Detect which cell encompasses the target text, then output its [x, y] center coordinate. 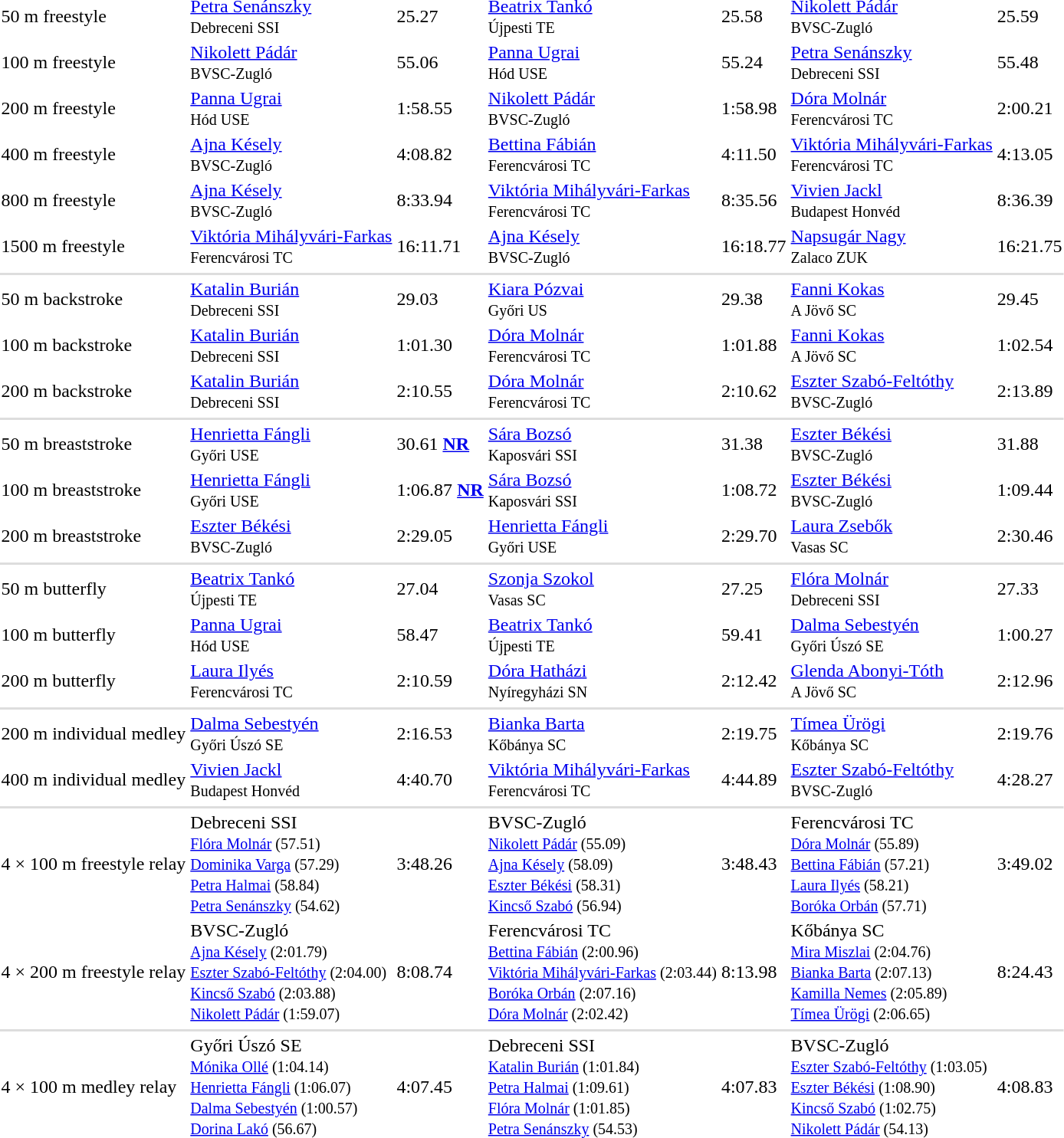
200 m freestyle [94, 109]
2:12.96 [1030, 681]
Szonja SzokolVasas SC [603, 589]
100 m butterfly [94, 635]
Bettina FábiánFerencvárosi TC [603, 155]
1500 m freestyle [94, 247]
2:10.55 [440, 391]
Laura ZsebőkVasas SC [892, 536]
BVSC-ZuglóNikolett Pádár (55.09) Ajna Késely (58.09) Eszter Békési (58.31) Kincső Szabó (56.94) [603, 864]
16:11.71 [440, 247]
Glenda Abonyi-TóthA Jövő SC [892, 681]
100 m backstroke [94, 345]
1:01.88 [754, 345]
2:12.42 [754, 681]
4 × 200 m freestyle relay [94, 972]
50 m backstroke [94, 299]
8:36.39 [1030, 201]
30.61 NR [440, 444]
8:24.43 [1030, 972]
55.48 [1030, 63]
59.41 [754, 635]
800 m freestyle [94, 201]
4:40.70 [440, 780]
Bianka BartaKőbánya SC [603, 734]
Debreceni SSIFlóra Molnár (57.51) Dominika Varga (57.29) Petra Halmai (58.84) Petra Senánszky (54.62) [291, 864]
100 m breaststroke [94, 490]
2:13.89 [1030, 391]
29.03 [440, 299]
8:13.98 [754, 972]
31.88 [1030, 444]
Tímea ÜrögiKőbánya SC [892, 734]
2:30.46 [1030, 536]
2:19.76 [1030, 734]
200 m individual medley [94, 734]
400 m freestyle [94, 155]
16:21.75 [1030, 247]
1:02.54 [1030, 345]
8:33.94 [440, 201]
Napsugár NagyZalaco ZUK [892, 247]
Petra SenánszkyDebreceni SSI [892, 63]
1:06.87 NR [440, 490]
55.06 [440, 63]
58.47 [440, 635]
Laura IlyésFerencvárosi TC [291, 681]
400 m individual medley [94, 780]
4:08.82 [440, 155]
4 × 100 m freestyle relay [94, 864]
4:44.89 [754, 780]
100 m freestyle [94, 63]
1:01.30 [440, 345]
3:48.26 [440, 864]
2:19.75 [754, 734]
8:35.56 [754, 201]
Kiara PózvaiGyőri US [603, 299]
31.38 [754, 444]
Kőbánya SCMira Miszlai (2:04.76) Bianka Barta (2:07.13) Kamilla Nemes (2:05.89) Tímea Ürögi (2:06.65) [892, 972]
1:58.55 [440, 109]
29.38 [754, 299]
8:08.74 [440, 972]
4:11.50 [754, 155]
50 m breaststroke [94, 444]
27.25 [754, 589]
2:16.53 [440, 734]
3:49.02 [1030, 864]
1:09.44 [1030, 490]
200 m backstroke [94, 391]
BVSC-ZuglóAjna Késely (2:01.79) Eszter Szabó-Feltóthy (2:04.00) Kincső Szabó (2:03.88) Nikolett Pádár (1:59.07) [291, 972]
29.45 [1030, 299]
27.04 [440, 589]
4:28.27 [1030, 780]
Dóra HatháziNyíregyházi SN [603, 681]
200 m breaststroke [94, 536]
Ferencvárosi TCBettina Fábián (2:00.96) Viktória Mihályvári-Farkas (2:03.44) Boróka Orbán (2:07.16) Dóra Molnár (2:02.42) [603, 972]
Flóra MolnárDebreceni SSI [892, 589]
4:13.05 [1030, 155]
2:00.21 [1030, 109]
2:10.59 [440, 681]
2:10.62 [754, 391]
55.24 [754, 63]
27.33 [1030, 589]
1:08.72 [754, 490]
1:00.27 [1030, 635]
2:29.05 [440, 536]
Ferencvárosi TCDóra Molnár (55.89) Bettina Fábián (57.21) Laura Ilyés (58.21) Boróka Orbán (57.71) [892, 864]
2:29.70 [754, 536]
3:48.43 [754, 864]
16:18.77 [754, 247]
1:58.98 [754, 109]
50 m butterfly [94, 589]
200 m butterfly [94, 681]
